Locate the cell with the specified text and output its (X, Y) center coordinate. 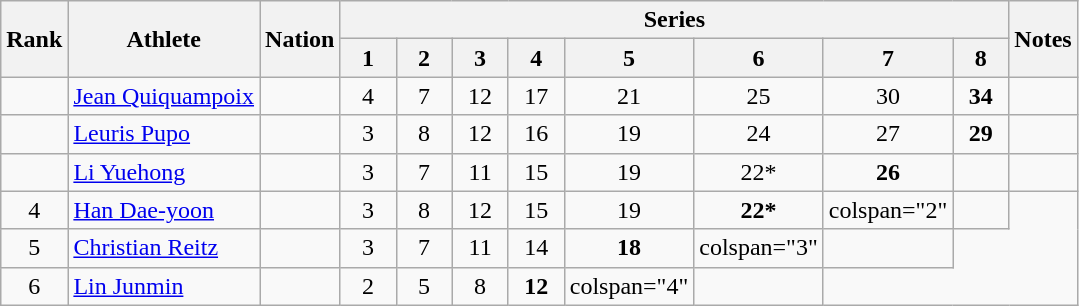
Rank (34, 39)
17 (536, 96)
Jean Quiquampoix (164, 96)
Series (674, 20)
26 (888, 172)
Notes (1043, 39)
Athlete (164, 39)
Li Yuehong (164, 172)
18 (629, 248)
25 (759, 96)
21 (629, 96)
Han Dae-yoon (164, 210)
colspan="4" (629, 286)
24 (759, 134)
29 (981, 134)
Nation (300, 39)
14 (536, 248)
colspan="2" (888, 210)
colspan="3" (759, 248)
Christian Reitz (164, 248)
Leuris Pupo (164, 134)
Lin Junmin (164, 286)
27 (888, 134)
16 (536, 134)
30 (888, 96)
1 (368, 58)
34 (981, 96)
